Pinpoint the cell where the given text exists, returning its (x, y) midpoint coordinate. 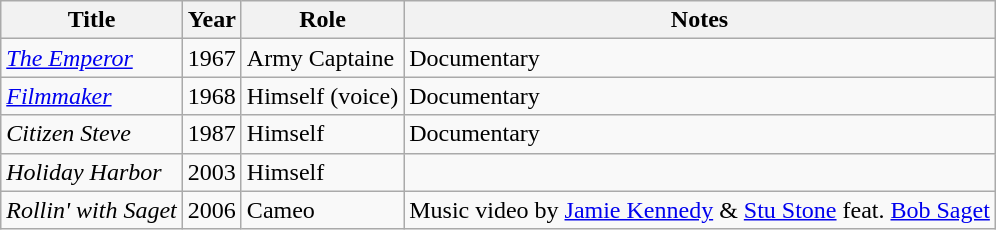
Title (92, 20)
Army Captaine (322, 58)
2003 (212, 172)
Notes (700, 20)
Role (322, 20)
Music video by Jamie Kennedy & Stu Stone feat. Bob Saget (700, 210)
Year (212, 20)
Filmmaker (92, 96)
Citizen Steve (92, 134)
The Emperor (92, 58)
Rollin' with Saget (92, 210)
1968 (212, 96)
Holiday Harbor (92, 172)
1987 (212, 134)
2006 (212, 210)
Himself (voice) (322, 96)
Cameo (322, 210)
1967 (212, 58)
